Locate the cell with the specified text and output its (X, Y) center coordinate. 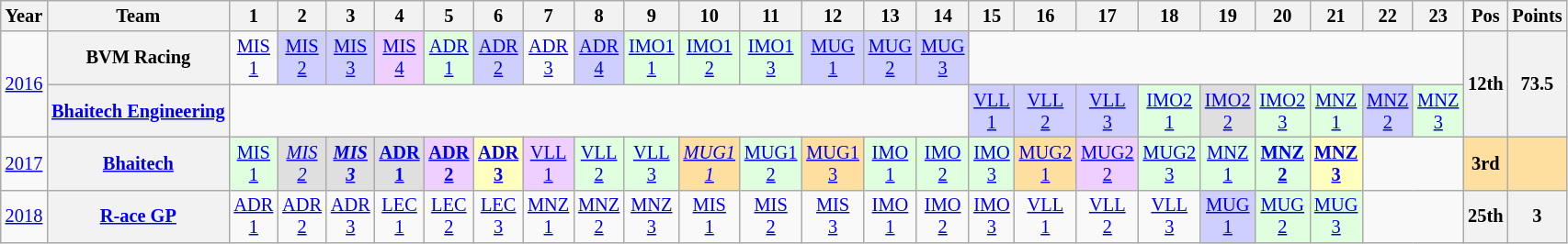
IMO13 (770, 58)
25th (1485, 216)
1 (254, 16)
MUG22 (1107, 163)
MUG12 (770, 163)
LEC3 (498, 216)
73.5 (1537, 84)
IMO12 (710, 58)
12th (1485, 84)
Year (24, 16)
LEC2 (449, 216)
9 (652, 16)
19 (1228, 16)
LEC1 (400, 216)
17 (1107, 16)
Team (138, 16)
MUG11 (710, 163)
MUG21 (1046, 163)
22 (1388, 16)
2 (301, 16)
IMO11 (652, 58)
IMO21 (1169, 111)
6 (498, 16)
MUG13 (833, 163)
10 (710, 16)
2018 (24, 216)
16 (1046, 16)
12 (833, 16)
14 (943, 16)
13 (890, 16)
IMO22 (1228, 111)
Bhaitech (138, 163)
BVM Racing (138, 58)
Bhaitech Engineering (138, 111)
5 (449, 16)
3rd (1485, 163)
11 (770, 16)
MIS4 (400, 58)
21 (1336, 16)
18 (1169, 16)
23 (1437, 16)
ADR4 (599, 58)
8 (599, 16)
15 (991, 16)
IMO23 (1282, 111)
MUG23 (1169, 163)
20 (1282, 16)
Points (1537, 16)
R-ace GP (138, 216)
2017 (24, 163)
Pos (1485, 16)
4 (400, 16)
7 (548, 16)
2016 (24, 84)
